Locate the cell with the specified text and output its [X, Y] center coordinate. 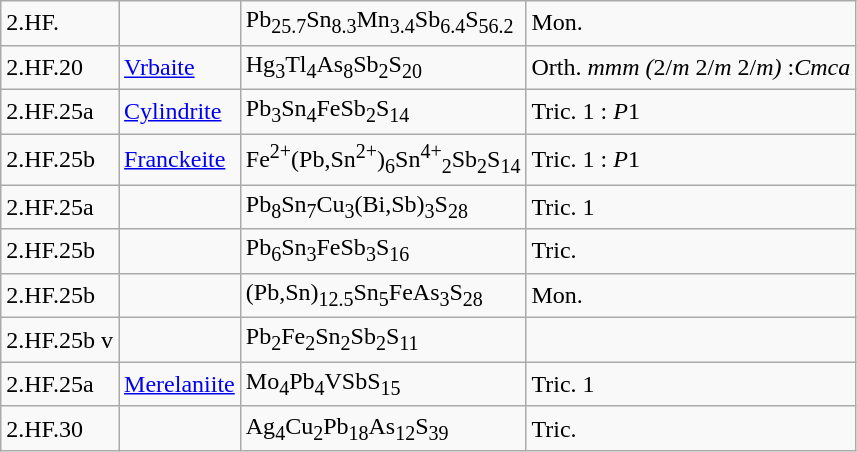
Orth. mmm (2/m 2/m 2/m) :Cmca [691, 67]
Pb6Sn3FeSb3S16 [383, 251]
Vrbaite [180, 67]
Cylindrite [180, 111]
Mo4Pb4VSbS15 [383, 384]
Pb3Sn4FeSb2S14 [383, 111]
2.HF.30 [60, 428]
2.HF.25b v [60, 340]
Pb25.7Sn8.3Mn3.4Sb6.4S56.2 [383, 23]
Merelaniite [180, 384]
Pb8Sn7Cu3(Bi,Sb)3S28 [383, 207]
(Pb,Sn)12.5Sn5FeAs3S28 [383, 295]
Ag4Cu2Pb18As12S39 [383, 428]
Pb2Fe2Sn2Sb2S11 [383, 340]
Franckeite [180, 160]
Fe2+(Pb,Sn2+)6Sn4+2Sb2S14 [383, 160]
2.HF.20 [60, 67]
2.HF. [60, 23]
Hg3Tl4As8Sb2S20 [383, 67]
